Pinpoint the cell where the given text exists, returning its (x, y) midpoint coordinate. 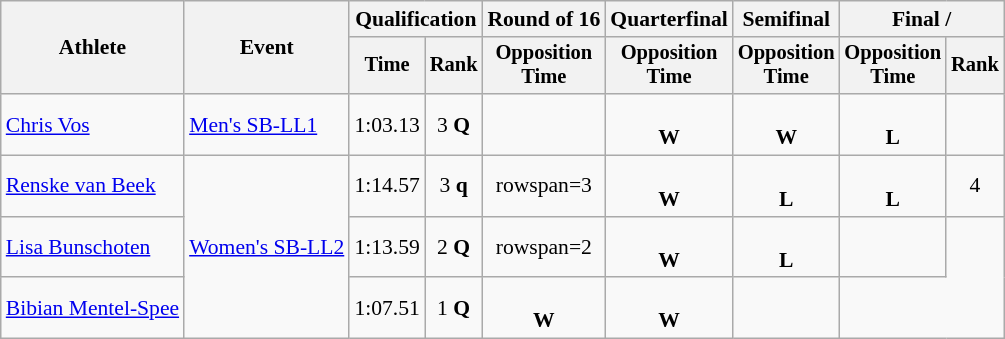
4 (975, 186)
Lisa Bunschoten (92, 248)
Qualification (416, 19)
1:07.51 (386, 308)
Semifinal (786, 19)
Quarterfinal (669, 19)
Round of 16 (544, 19)
3 q (454, 186)
1:14.57 (386, 186)
Men's SB-LL1 (266, 124)
Chris Vos (92, 124)
1:03.13 (386, 124)
2 Q (454, 248)
rowspan=2 (544, 248)
Event (266, 48)
1:13.59 (386, 248)
1 Q (454, 308)
3 Q (454, 124)
Women's SB-LL2 (266, 248)
Final / (922, 19)
Renske van Beek (92, 186)
Time (386, 66)
rowspan=3 (544, 186)
Bibian Mentel-Spee (92, 308)
Athlete (92, 48)
